From the cell containing the given text, extract its center point as [x, y] coordinate. 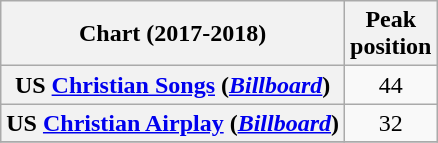
Peak position [391, 34]
32 [391, 123]
US Christian Songs (Billboard) [173, 85]
Chart (2017-2018) [173, 34]
44 [391, 85]
US Christian Airplay (Billboard) [173, 123]
